Search for the cell housing the specified text and yield its [X, Y] center coordinate. 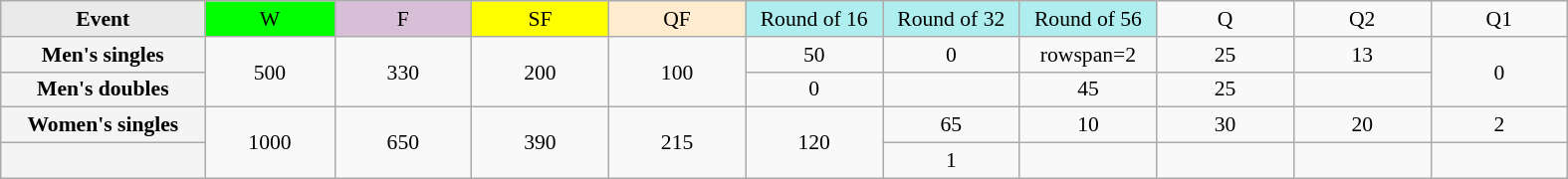
30 [1226, 125]
Q1 [1499, 19]
SF [541, 19]
20 [1362, 125]
45 [1088, 89]
1 [951, 161]
Q2 [1362, 19]
50 [814, 55]
Event [104, 19]
Q [1226, 19]
65 [951, 125]
Women's singles [104, 125]
F [403, 19]
10 [1088, 125]
120 [814, 143]
W [270, 19]
Men's doubles [104, 89]
QF [677, 19]
2 [1499, 125]
330 [403, 72]
Round of 32 [951, 19]
215 [677, 143]
1000 [270, 143]
390 [541, 143]
rowspan=2 [1088, 55]
Men's singles [104, 55]
200 [541, 72]
500 [270, 72]
100 [677, 72]
Round of 56 [1088, 19]
Round of 16 [814, 19]
650 [403, 143]
13 [1362, 55]
